Detect which cell encompasses the target text, then output its (x, y) center coordinate. 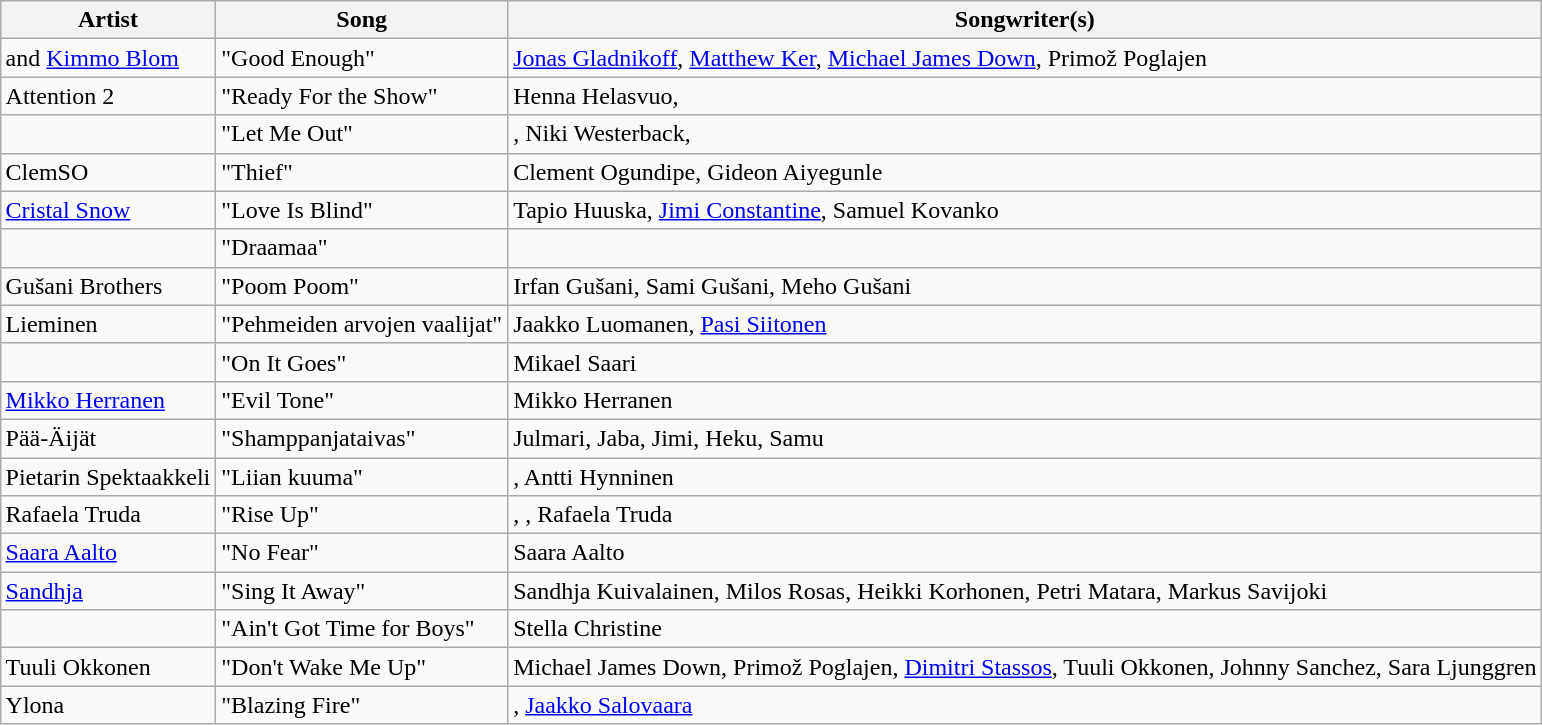
"Rise Up" (362, 515)
"Shamppanjataivas" (362, 438)
"On It Goes" (362, 362)
Artist (108, 20)
Ylona (108, 705)
"Draamaa" (362, 248)
"Liian kuuma" (362, 477)
Tuuli Okkonen (108, 667)
"Don't Wake Me Up" (362, 667)
Jaakko Luomanen, Pasi Siitonen (1025, 324)
Songwriter(s) (1025, 20)
, , Rafaela Truda (1025, 515)
"Thief" (362, 172)
, Antti Hynninen (1025, 477)
Cristal Snow (108, 210)
"Good Enough" (362, 58)
Julmari, Jaba, Jimi, Heku, Samu (1025, 438)
"Ready For the Show" (362, 96)
Michael James Down, Primož Poglajen, Dimitri Stassos, Tuuli Okkonen, Johnny Sanchez, Sara Ljunggren (1025, 667)
Sandhja (108, 591)
Irfan Gušani, Sami Gušani, Meho Gušani (1025, 286)
"Love Is Blind" (362, 210)
Pää-Äijät (108, 438)
"Blazing Fire" (362, 705)
ClemSO (108, 172)
"Evil Tone" (362, 400)
"Pehmeiden arvojen vaalijat" (362, 324)
"Sing It Away" (362, 591)
"Let Me Out" (362, 134)
"No Fear" (362, 553)
Tapio Huuska, Jimi Constantine, Samuel Kovanko (1025, 210)
, Jaakko Salovaara (1025, 705)
Mikael Saari (1025, 362)
, Niki Westerback, (1025, 134)
Gušani Brothers (108, 286)
"Poom Poom" (362, 286)
Song (362, 20)
Stella Christine (1025, 629)
Attention 2 (108, 96)
Henna Helasvuo, (1025, 96)
and Kimmo Blom (108, 58)
Clement Ogundipe, Gideon Aiyegunle (1025, 172)
Sandhja Kuivalainen, Milos Rosas, Heikki Korhonen, Petri Matara, Markus Savijoki (1025, 591)
Lieminen (108, 324)
Pietarin Spektaakkeli (108, 477)
Jonas Gladnikoff, Matthew Ker, Michael James Down, Primož Poglajen (1025, 58)
"Ain't Got Time for Boys" (362, 629)
Rafaela Truda (108, 515)
